Find where the given text appears and provide that cell's center as [x, y] coordinate. 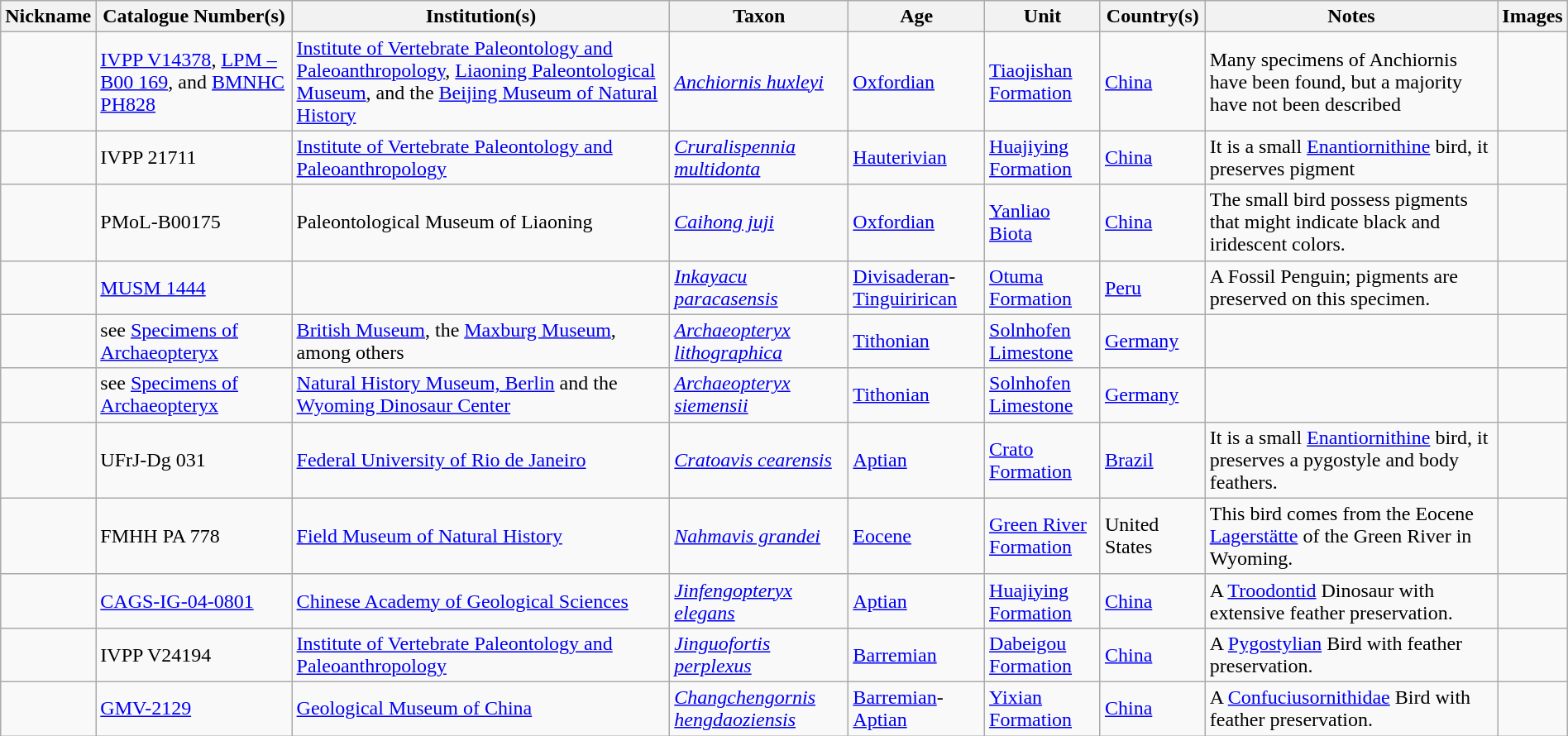
Eocene [916, 536]
UFrJ-Dg 031 [194, 460]
This bird comes from the Eocene Lagerstätte of the Green River in Wyoming. [1351, 536]
Institution(s) [481, 17]
Many specimens of Anchiornis have been found, but a majority have not been described [1351, 81]
Jinfengopteryx elegans [759, 600]
Otuma Formation [1043, 288]
British Museum, the Maxburg Museum, among others [481, 341]
Age [916, 17]
A Fossil Penguin; pigments are preserved on this specimen. [1351, 288]
Cratoavis cearensis [759, 460]
A Troodontid Dinosaur with extensive feather preservation. [1351, 600]
CAGS-IG-04-0801 [194, 600]
The small bird possess pigments that might indicate black and iridescent colors. [1351, 222]
Notes [1351, 17]
Country(s) [1153, 17]
Divisaderan-Tinguirirican [916, 288]
Barremian-Aptian [916, 708]
Yixian Formation [1043, 708]
Chinese Academy of Geological Sciences [481, 600]
Caihong juji [759, 222]
Institute of Vertebrate Paleontology and Paleoanthropology, Liaoning Paleontological Museum, and the Beijing Museum of Natural History [481, 81]
Natural History Museum, Berlin and the Wyoming Dinosaur Center [481, 395]
FMHH PA 778 [194, 536]
IVPP V14378, LPM – B00 169, and BMNHC PH828 [194, 81]
Federal University of Rio de Janeiro [481, 460]
Nickname [48, 17]
MUSM 1444 [194, 288]
Geological Museum of China [481, 708]
Jinguofortis perplexus [759, 655]
Yanliao Biota [1043, 222]
Cruralispennia multidonta [759, 157]
Field Museum of Natural History [481, 536]
Catalogue Number(s) [194, 17]
Archaeopteryx lithographica [759, 341]
Hauterivian [916, 157]
Paleontological Museum of Liaoning [481, 222]
Images [1533, 17]
Dabeigou Formation [1043, 655]
Archaeopteryx siemensii [759, 395]
United States [1153, 536]
IVPP 21711 [194, 157]
It is a small Enantiornithine bird, it preserves pigment [1351, 157]
A Pygostylian Bird with feather preservation. [1351, 655]
Crato Formation [1043, 460]
GMV-2129 [194, 708]
Inkayacu paracasensis [759, 288]
Barremian [916, 655]
A Confuciusornithidae Bird with feather preservation. [1351, 708]
Green River Formation [1043, 536]
Nahmavis grandei [759, 536]
IVPP V24194 [194, 655]
Peru [1153, 288]
PMoL-B00175 [194, 222]
Brazil [1153, 460]
Unit [1043, 17]
Changchengornis hengdaoziensis [759, 708]
Taxon [759, 17]
It is a small Enantiornithine bird, it preserves a pygostyle and body feathers. [1351, 460]
Anchiornis huxleyi [759, 81]
Tiaojishan Formation [1043, 81]
